Output the (X, Y) coordinate of the center of the cell containing the given text.  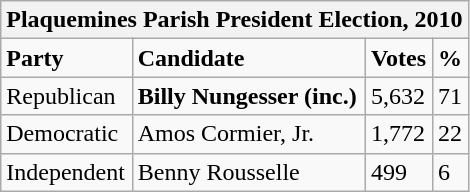
Plaquemines Parish President Election, 2010 (234, 20)
5,632 (398, 96)
Republican (66, 96)
Candidate (248, 58)
Benny Rousselle (248, 172)
Votes (398, 58)
Party (66, 58)
Democratic (66, 134)
% (450, 58)
Amos Cormier, Jr. (248, 134)
1,772 (398, 134)
Independent (66, 172)
71 (450, 96)
6 (450, 172)
499 (398, 172)
Billy Nungesser (inc.) (248, 96)
22 (450, 134)
